Provide the [X, Y] coordinate of the cell's center where the given text is located.  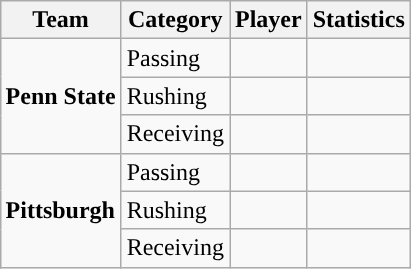
Player [269, 20]
Penn State [60, 96]
Pittsburgh [60, 210]
Category [175, 20]
Team [60, 20]
Statistics [358, 20]
